Output the (X, Y) coordinate of the center of the cell containing the given text.  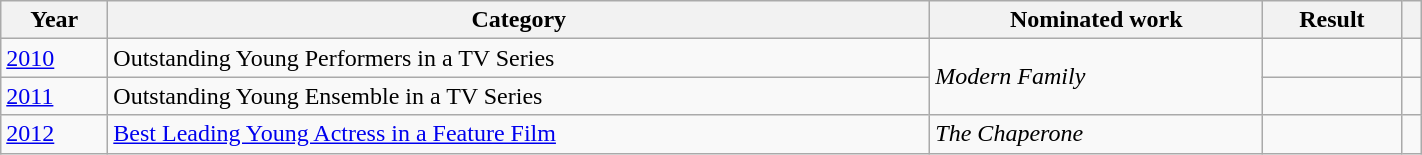
Year (54, 20)
Best Leading Young Actress in a Feature Film (519, 134)
Nominated work (1096, 20)
2010 (54, 58)
2012 (54, 134)
Outstanding Young Ensemble in a TV Series (519, 96)
Modern Family (1096, 77)
2011 (54, 96)
The Chaperone (1096, 134)
Result (1332, 20)
Category (519, 20)
Outstanding Young Performers in a TV Series (519, 58)
